Scan for the cell matching the given text and deliver its [X, Y] coordinate at center. 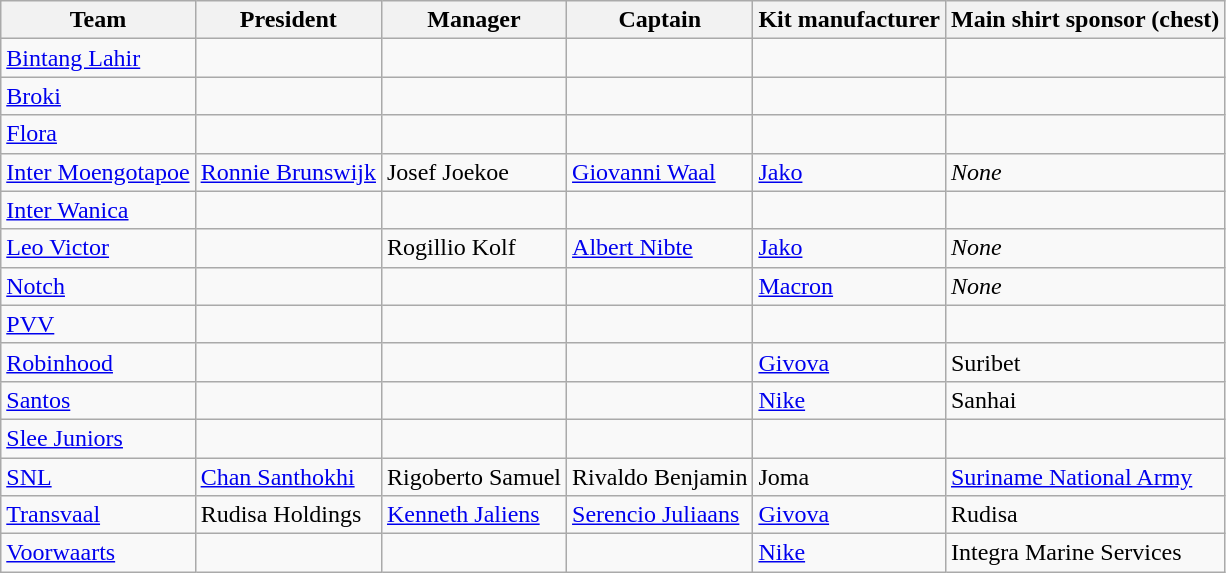
Joma [850, 477]
Broki [98, 96]
Serencio Juliaans [660, 515]
Captain [660, 20]
Notch [98, 286]
Flora [98, 134]
PVV [98, 324]
Robinhood [98, 362]
Rudisa Holdings [288, 515]
Integra Marine Services [1084, 553]
Sanhai [1084, 400]
Josef Joekoe [474, 172]
Main shirt sponsor (chest) [1084, 20]
Giovanni Waal [660, 172]
Slee Juniors [98, 438]
Manager [474, 20]
Voorwaarts [98, 553]
President [288, 20]
Team [98, 20]
Rigoberto Samuel [474, 477]
Leo Victor [98, 248]
Chan Santhokhi [288, 477]
SNL [98, 477]
Macron [850, 286]
Suriname National Army [1084, 477]
Inter Moengotapoe [98, 172]
Kenneth Jaliens [474, 515]
Rivaldo Benjamin [660, 477]
Transvaal [98, 515]
Kit manufacturer [850, 20]
Rudisa [1084, 515]
Inter Wanica [98, 210]
Albert Nibte [660, 248]
Bintang Lahir [98, 58]
Suribet [1084, 362]
Ronnie Brunswijk [288, 172]
Santos [98, 400]
Rogillio Kolf [474, 248]
